Extract the [x, y] coordinate from the center of the cell holding the provided text.  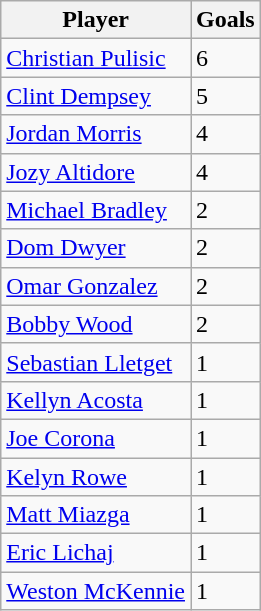
Joe Corona [96, 438]
Kelyn Rowe [96, 477]
Goals [225, 20]
Christian Pulisic [96, 58]
6 [225, 58]
Dom Dwyer [96, 248]
Jordan Morris [96, 134]
Jozy Altidore [96, 172]
Weston McKennie [96, 591]
5 [225, 96]
Player [96, 20]
Clint Dempsey [96, 96]
Bobby Wood [96, 324]
Kellyn Acosta [96, 400]
Matt Miazga [96, 515]
Michael Bradley [96, 210]
Eric Lichaj [96, 553]
Omar Gonzalez [96, 286]
Sebastian Lletget [96, 362]
